Locate the cell with the specified text and output its [x, y] center coordinate. 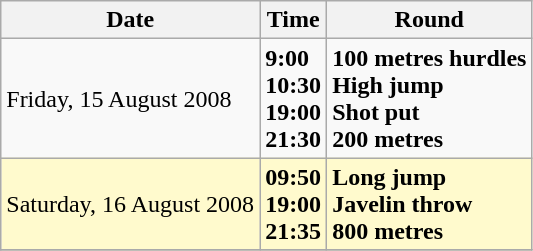
Saturday, 16 August 2008 [130, 204]
Time [294, 20]
9:0010:3019:0021:30 [294, 98]
Friday, 15 August 2008 [130, 98]
Long jumpJavelin throw800 metres [430, 204]
Date [130, 20]
100 metres hurdlesHigh jumpShot put200 metres [430, 98]
Round [430, 20]
09:5019:0021:35 [294, 204]
